Capture the cell that displays the provided text and extract its (x, y) central coordinate. 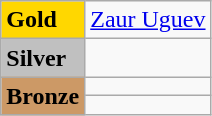
Zaur Uguev (148, 20)
Bronze (43, 96)
Gold (43, 20)
Silver (43, 58)
